For the text-containing cell, return its midpoint in [X, Y] coordinate format. 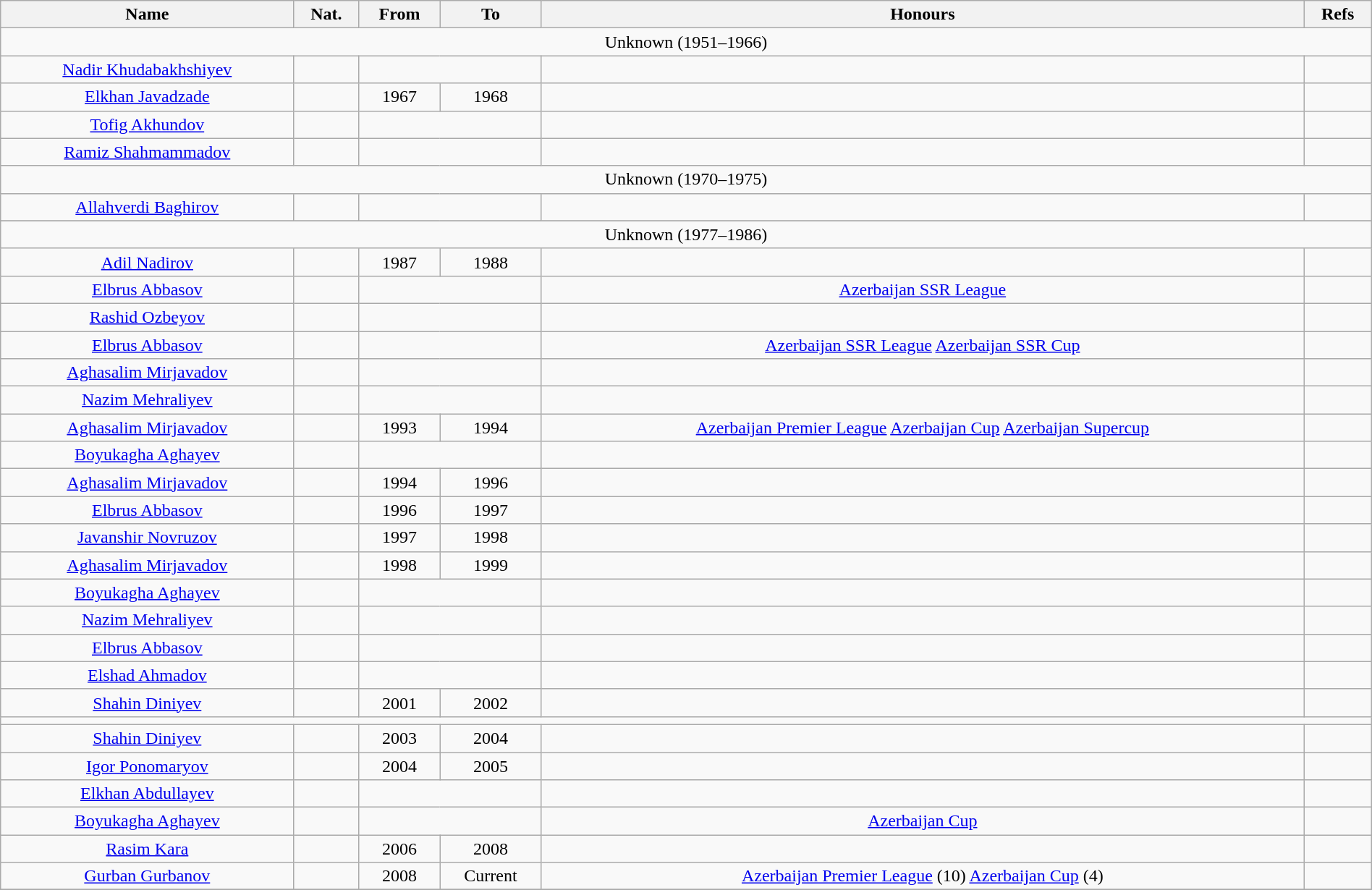
Elkhan Abdullayev [148, 794]
Honours [923, 14]
1968 [491, 97]
2006 [399, 849]
Adil Nadirov [148, 262]
1993 [399, 428]
2003 [399, 738]
1988 [491, 262]
1987 [399, 262]
1999 [491, 565]
Unknown (1951–1966) [686, 42]
Azerbaijan Cup [923, 821]
Elkhan Javadzade [148, 97]
Current [491, 876]
Allahverdi Baghirov [148, 207]
Tofig Akhundov [148, 124]
Azerbaijan Premier League Azerbaijan Cup Azerbaijan Supercup [923, 428]
From [399, 14]
Elshad Ahmadov [148, 675]
1967 [399, 97]
2001 [399, 703]
Unknown (1970–1975) [686, 179]
Rashid Ozbeyov [148, 317]
2002 [491, 703]
Nadir Khudabakhshiyev [148, 69]
Refs [1337, 14]
Rasim Kara [148, 849]
Gurban Gurbanov [148, 876]
Unknown (1977–1986) [686, 234]
To [491, 14]
Igor Ponomaryov [148, 766]
Azerbaijan Premier League (10) Azerbaijan Cup (4) [923, 876]
Name [148, 14]
Azerbaijan SSR League [923, 289]
Ramiz Shahmammadov [148, 152]
Nat. [326, 14]
2005 [491, 766]
Azerbaijan SSR League Azerbaijan SSR Cup [923, 345]
Javanshir Novruzov [148, 538]
